Detect which cell encompasses the target text, then output its (x, y) center coordinate. 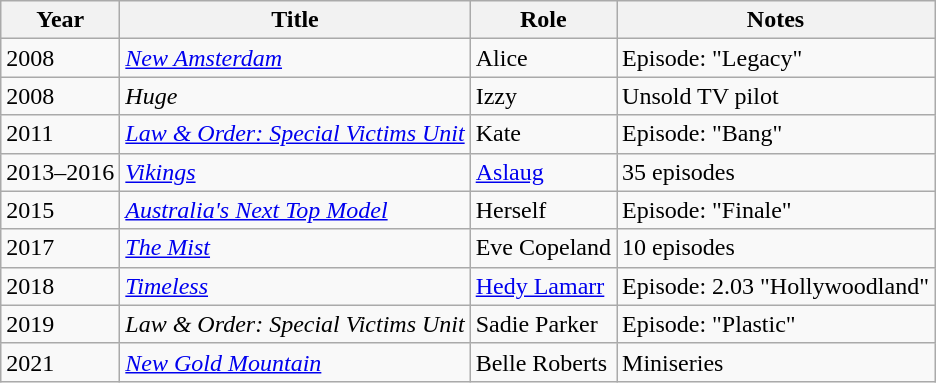
Timeless (295, 286)
35 episodes (776, 172)
Aslaug (543, 172)
New Gold Mountain (295, 362)
Australia's Next Top Model (295, 210)
Episode: "Plastic" (776, 324)
Vikings (295, 172)
Kate (543, 134)
Sadie Parker (543, 324)
2019 (60, 324)
The Mist (295, 248)
New Amsterdam (295, 58)
Belle Roberts (543, 362)
Miniseries (776, 362)
10 episodes (776, 248)
Huge (295, 96)
Herself (543, 210)
Eve Copeland (543, 248)
2013–2016 (60, 172)
Year (60, 20)
Notes (776, 20)
Hedy Lamarr (543, 286)
2015 (60, 210)
Unsold TV pilot (776, 96)
Episode: "Bang" (776, 134)
Title (295, 20)
Izzy (543, 96)
2017 (60, 248)
Episode: 2.03 "Hollywoodland" (776, 286)
Episode: "Legacy" (776, 58)
Role (543, 20)
2011 (60, 134)
Alice (543, 58)
2021 (60, 362)
Episode: "Finale" (776, 210)
2018 (60, 286)
